Return [x, y] of the center of cell containing provided text 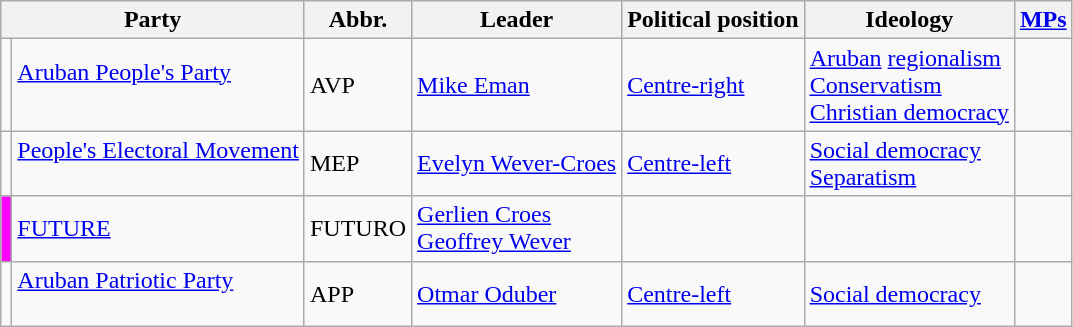
Social democracySeparatism [909, 164]
Aruban Patriotic Party [158, 294]
FUTURE [158, 228]
Ideology [909, 20]
Social democracy [909, 294]
Aruban regionalismConservatismChristian democracy [909, 85]
People's Electoral Movement [158, 164]
Leader [517, 20]
Party [153, 20]
FUTURO [358, 228]
Gerlien CroesGeoffrey Wever [517, 228]
Political position [713, 20]
Mike Eman [517, 85]
MEP [358, 164]
Abbr. [358, 20]
Aruban People's Party [158, 85]
Evelyn Wever-Croes [517, 164]
Centre-right [713, 85]
MPs [1043, 20]
Otmar Oduber [517, 294]
AVP [358, 85]
APP [358, 294]
